Detect which cell encompasses the target text, then output its [x, y] center coordinate. 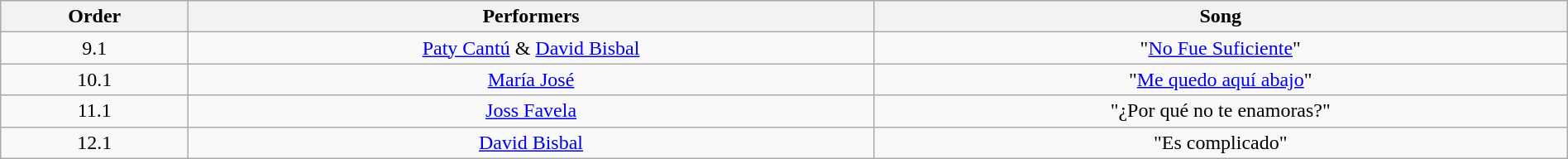
"Me quedo aquí abajo" [1221, 79]
11.1 [94, 111]
"No Fue Suficiente" [1221, 48]
"¿Por qué no te enamoras?" [1221, 111]
"Es complicado" [1221, 142]
10.1 [94, 79]
Paty Cantú & David Bisbal [531, 48]
María José [531, 79]
Joss Favela [531, 111]
9.1 [94, 48]
Order [94, 17]
David Bisbal [531, 142]
Performers [531, 17]
12.1 [94, 142]
Song [1221, 17]
